Search for the cell housing the specified text and yield its [X, Y] center coordinate. 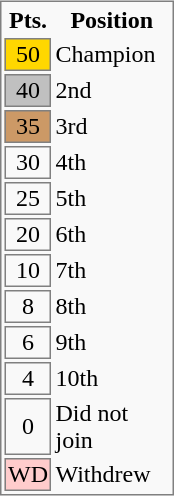
6 [28, 344]
4th [112, 164]
0 [28, 428]
4 [28, 380]
5th [112, 200]
9th [112, 344]
10 [28, 272]
8 [28, 308]
8th [112, 308]
20 [28, 236]
50 [28, 56]
30 [28, 164]
25 [28, 200]
2nd [112, 92]
6th [112, 236]
10th [112, 380]
40 [28, 92]
Champion [112, 56]
35 [28, 128]
7th [112, 272]
Position [112, 21]
3rd [112, 128]
WD [28, 476]
Did not join [112, 428]
Withdrew [112, 476]
Pts. [28, 21]
